Scan for the cell matching the given text and deliver its (X, Y) coordinate at center. 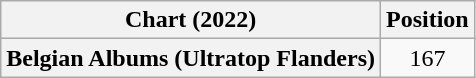
Position (428, 20)
Belgian Albums (Ultratop Flanders) (191, 58)
167 (428, 58)
Chart (2022) (191, 20)
